Search for the cell housing the specified text and yield its [X, Y] center coordinate. 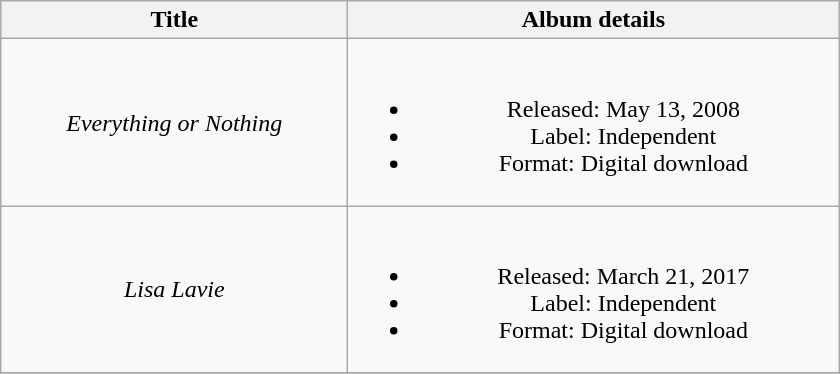
Released: March 21, 2017Label: IndependentFormat: Digital download [594, 290]
Released: May 13, 2008Label: IndependentFormat: Digital download [594, 122]
Lisa Lavie [174, 290]
Everything or Nothing [174, 122]
Title [174, 20]
Album details [594, 20]
